Locate the cell with the specified text and output its (X, Y) center coordinate. 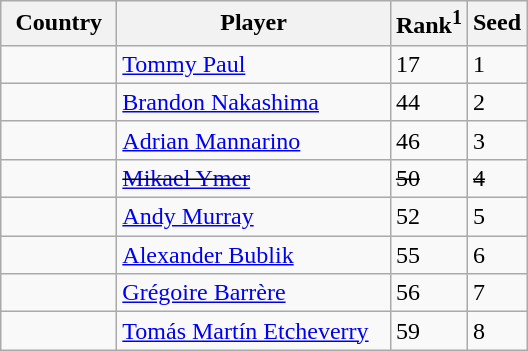
55 (428, 255)
Seed (496, 24)
7 (496, 293)
Brandon Nakashima (254, 102)
Tommy Paul (254, 64)
Tomás Martín Etcheverry (254, 331)
59 (428, 331)
Mikael Ymer (254, 178)
5 (496, 217)
Country (59, 24)
52 (428, 217)
3 (496, 140)
Adrian Mannarino (254, 140)
50 (428, 178)
56 (428, 293)
17 (428, 64)
Rank1 (428, 24)
Grégoire Barrère (254, 293)
4 (496, 178)
1 (496, 64)
Alexander Bublik (254, 255)
46 (428, 140)
2 (496, 102)
8 (496, 331)
44 (428, 102)
6 (496, 255)
Andy Murray (254, 217)
Player (254, 24)
